Return the (X, Y) coordinate for the center point of the cell that contains the specified text.  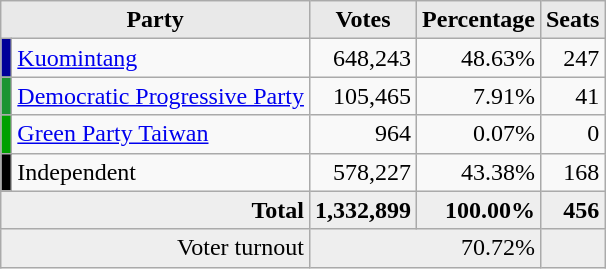
Democratic Progressive Party (161, 96)
456 (572, 210)
48.63% (479, 58)
578,227 (362, 172)
Voter turnout (156, 248)
70.72% (424, 248)
Party (156, 20)
43.38% (479, 172)
648,243 (362, 58)
7.91% (479, 96)
105,465 (362, 96)
Total (156, 210)
0.07% (479, 134)
964 (362, 134)
Green Party Taiwan (161, 134)
Kuomintang (161, 58)
Independent (161, 172)
168 (572, 172)
Percentage (479, 20)
100.00% (479, 210)
41 (572, 96)
247 (572, 58)
Seats (572, 20)
0 (572, 134)
1,332,899 (362, 210)
Votes (362, 20)
